Search for the cell housing the specified text and yield its (X, Y) center coordinate. 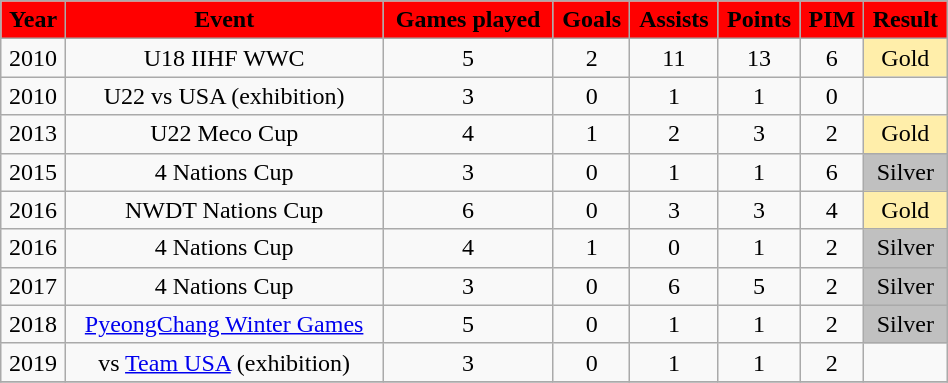
2013 (34, 134)
Points (759, 20)
Event (224, 20)
U22 Meco Cup (224, 134)
PyeongChang Winter Games (224, 324)
2017 (34, 286)
Result (905, 20)
13 (759, 58)
PIM (832, 20)
Games played (468, 20)
Assists (674, 20)
NWDT Nations Cup (224, 210)
U22 vs USA (exhibition) (224, 96)
Year (34, 20)
vs Team USA (exhibition) (224, 362)
2018 (34, 324)
2019 (34, 362)
U18 IIHF WWC (224, 58)
Goals (591, 20)
2015 (34, 172)
11 (674, 58)
